Provide the (X, Y) coordinate of the cell's center where the given text is located.  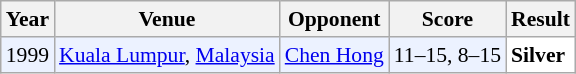
Score (448, 19)
Result (540, 19)
11–15, 8–15 (448, 55)
Venue (167, 19)
Chen Hong (334, 55)
Year (28, 19)
1999 (28, 55)
Kuala Lumpur, Malaysia (167, 55)
Silver (540, 55)
Opponent (334, 19)
